Scan for the cell matching the given text and deliver its [X, Y] coordinate at center. 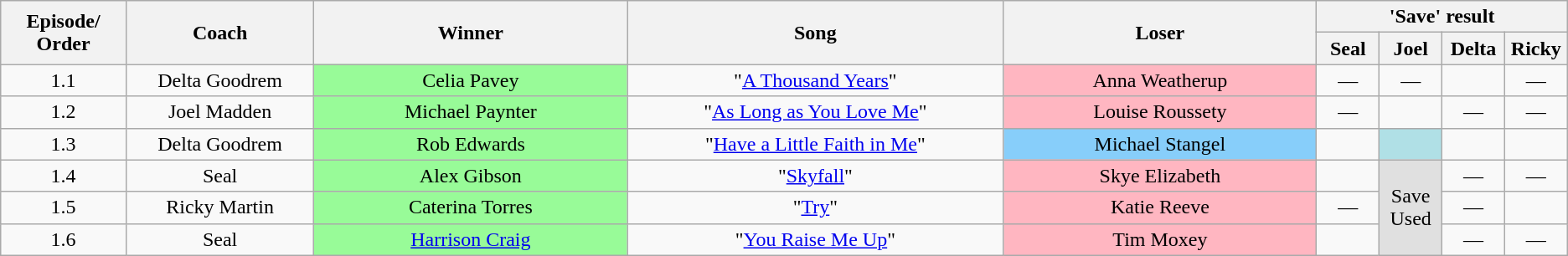
Episode/Order [64, 33]
Michael Stangel [1160, 144]
"You Raise Me Up" [816, 239]
Delta [1474, 49]
Katie Reeve [1160, 207]
Alex Gibson [471, 176]
Michael Paynter [471, 112]
Song [816, 33]
Ricky [1536, 49]
1.1 [64, 80]
Harrison Craig [471, 239]
Joel [1411, 49]
Tim Moxey [1160, 239]
"Try" [816, 207]
Joel Madden [219, 112]
Winner [471, 33]
'Save' result [1442, 17]
1.5 [64, 207]
Ricky Martin [219, 207]
"Skyfall" [816, 176]
Celia Pavey [471, 80]
Caterina Torres [471, 207]
Rob Edwards [471, 144]
1.2 [64, 112]
1.4 [64, 176]
"As Long as You Love Me" [816, 112]
"A Thousand Years" [816, 80]
Loser [1160, 33]
"Have a Little Faith in Me" [816, 144]
Skye Elizabeth [1160, 176]
Louise Roussety [1160, 112]
Coach [219, 33]
1.3 [64, 144]
Anna Weatherup [1160, 80]
Save Used [1411, 207]
1.6 [64, 239]
